Return (x, y) of the center of cell containing provided text 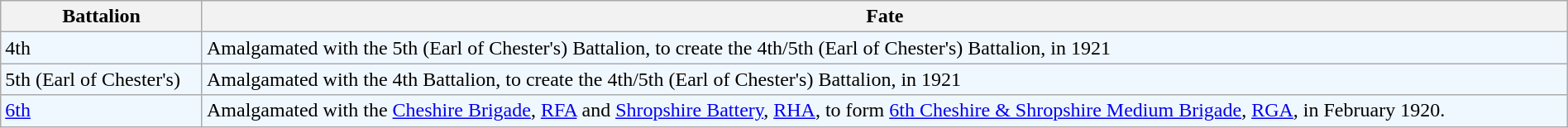
6th (102, 111)
Amalgamated with the 4th Battalion, to create the 4th/5th (Earl of Chester's) Battalion, in 1921 (885, 79)
5th (Earl of Chester's) (102, 79)
Battalion (102, 17)
Fate (885, 17)
4th (102, 48)
Amalgamated with the Cheshire Brigade, RFA and Shropshire Battery, RHA, to form 6th Cheshire & Shropshire Medium Brigade, RGA, in February 1920. (885, 111)
Amalgamated with the 5th (Earl of Chester's) Battalion, to create the 4th/5th (Earl of Chester's) Battalion, in 1921 (885, 48)
